Locate the cell with the specified text and output its (x, y) center coordinate. 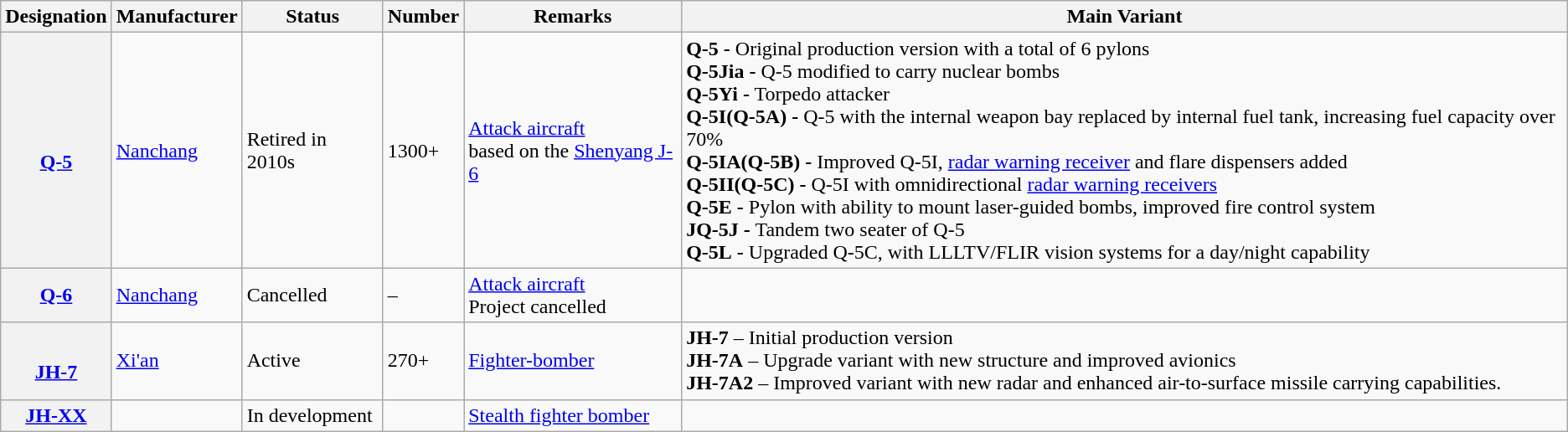
Q-6 (56, 295)
Q-5 (56, 151)
Active (312, 361)
In development (312, 415)
Main Variant (1125, 17)
Designation (56, 17)
– (423, 295)
Attack aircraftbased on the Shenyang J-6 (573, 151)
Number (423, 17)
Remarks (573, 17)
1300+ (423, 151)
JH-XX (56, 415)
JH-7 (56, 361)
Cancelled (312, 295)
Manufacturer (177, 17)
Attack aircraftProject cancelled (573, 295)
Retired in 2010s (312, 151)
Stealth fighter bomber (573, 415)
Status (312, 17)
Xi'an (177, 361)
Fighter-bomber (573, 361)
270+ (423, 361)
